From the cell containing the given text, extract its center point as (x, y) coordinate. 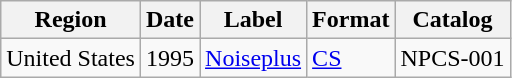
Date (170, 20)
1995 (170, 58)
Label (254, 20)
Catalog (452, 20)
United States (71, 58)
NPCS-001 (452, 58)
Noiseplus (254, 58)
CS (351, 58)
Format (351, 20)
Region (71, 20)
